For the text-containing cell, return its midpoint in (x, y) coordinate format. 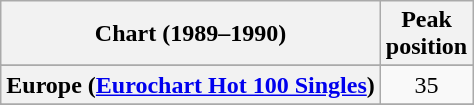
Europe (Eurochart Hot 100 Singles) (191, 85)
Peakposition (426, 34)
35 (426, 85)
Chart (1989–1990) (191, 34)
